Return the (x, y) coordinate for the center point of the cell that contains the specified text.  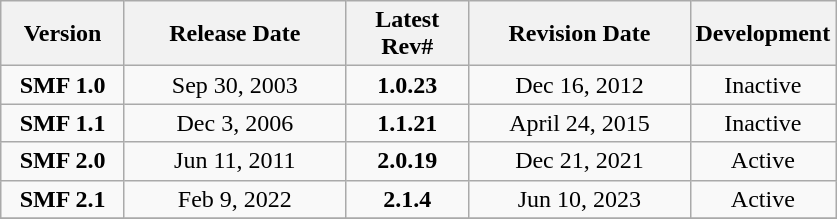
Jun 10, 2023 (580, 199)
SMF 1.0 (63, 85)
2.1.4 (407, 199)
2.0.19 (407, 161)
1.0.23 (407, 85)
SMF 2.1 (63, 199)
1.1.21 (407, 123)
SMF 2.0 (63, 161)
Dec 21, 2021 (580, 161)
Dec 16, 2012 (580, 85)
SMF 1.1 (63, 123)
Jun 11, 2011 (234, 161)
Feb 9, 2022 (234, 199)
Revision Date (580, 34)
Version (63, 34)
Release Date (234, 34)
Dec 3, 2006 (234, 123)
April 24, 2015 (580, 123)
Sep 30, 2003 (234, 85)
Development (763, 34)
Latest Rev# (407, 34)
